Pinpoint the cell where the given text exists, returning its (X, Y) midpoint coordinate. 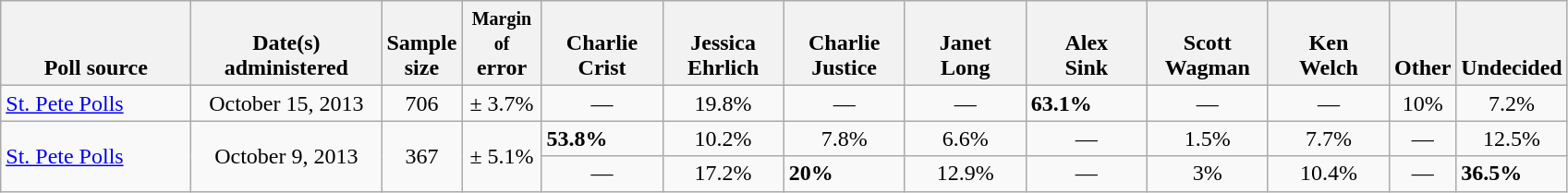
Poll source (96, 43)
706 (421, 103)
± 5.1% (502, 156)
63.1% (1087, 103)
367 (421, 156)
October 9, 2013 (286, 156)
Date(s)administered (286, 43)
7.2% (1512, 103)
12.9% (965, 174)
7.7% (1329, 139)
Undecided (1512, 43)
JessicaEhrlich (723, 43)
Margin oferror (502, 43)
6.6% (965, 139)
Other (1422, 43)
1.5% (1207, 139)
October 15, 2013 (286, 103)
7.8% (845, 139)
CharlieCrist (602, 43)
ScottWagman (1207, 43)
KenWelch (1329, 43)
10.2% (723, 139)
36.5% (1512, 174)
3% (1207, 174)
JanetLong (965, 43)
CharlieJustice (845, 43)
20% (845, 174)
10.4% (1329, 174)
± 3.7% (502, 103)
AlexSink (1087, 43)
Samplesize (421, 43)
12.5% (1512, 139)
53.8% (602, 139)
10% (1422, 103)
19.8% (723, 103)
17.2% (723, 174)
